Provide the [x, y] coordinate of the cell's center where the given text is located.  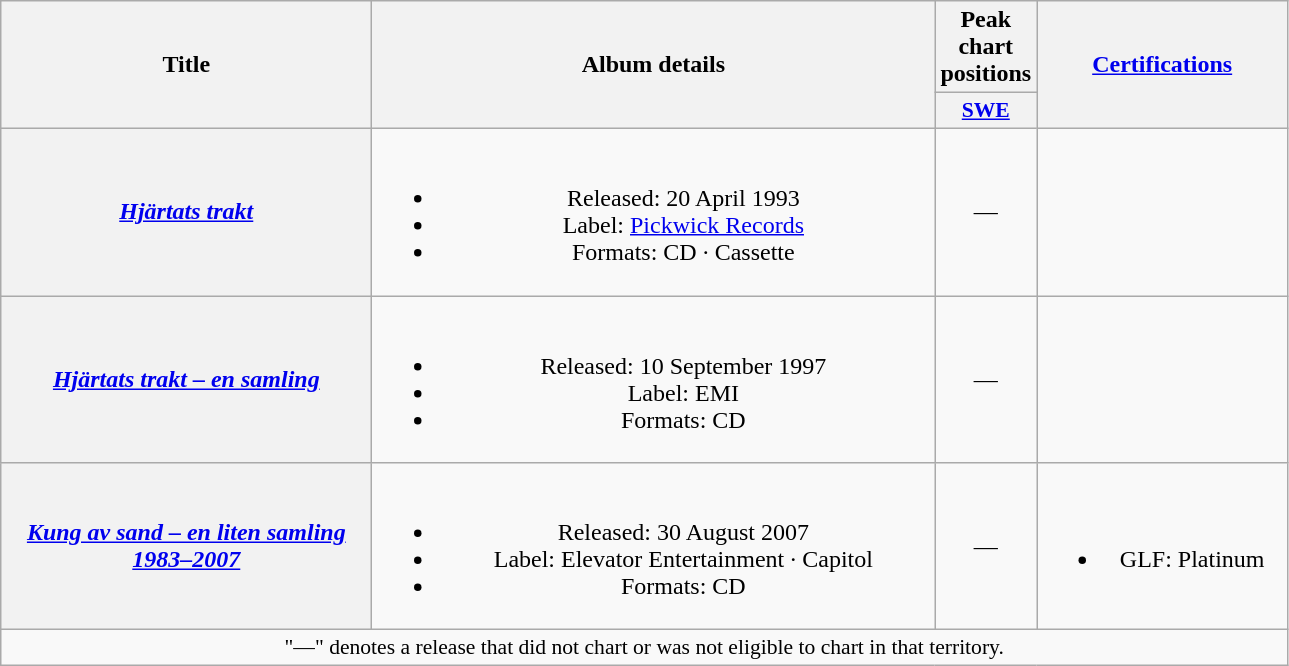
SWE [986, 111]
Released: 20 April 1993Label: Pickwick RecordsFormats: CD · Cassette [654, 212]
Kung av sand – en liten samling 1983–2007 [186, 546]
Released: 30 August 2007Label: Elevator Entertainment · CapitolFormats: CD [654, 546]
Released: 10 September 1997Label: EMIFormats: CD [654, 380]
Hjärtats trakt [186, 212]
Title [186, 65]
Peak chart positions [986, 47]
Album details [654, 65]
GLF: Platinum [1162, 546]
Hjärtats trakt – en samling [186, 380]
"—" denotes a release that did not chart or was not eligible to chart in that territory. [644, 648]
Certifications [1162, 65]
